Identify which cell holds the provided text, then report its [X, Y] central coordinate. 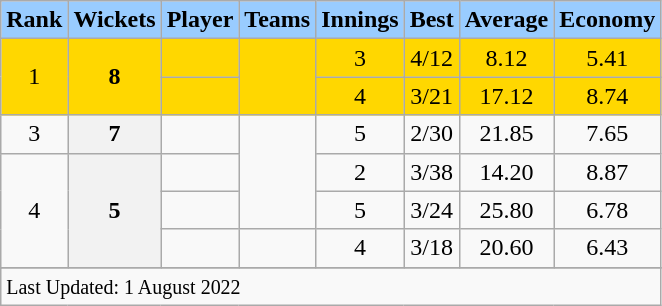
Average [506, 20]
6.43 [608, 248]
2 [360, 172]
3/24 [432, 210]
8.74 [608, 96]
3/18 [432, 248]
Last Updated: 1 August 2022 [331, 286]
Player [200, 20]
3/38 [432, 172]
8.12 [506, 58]
Rank [34, 20]
Teams [278, 20]
Economy [608, 20]
4/12 [432, 58]
Best [432, 20]
7 [114, 134]
1 [34, 77]
25.80 [506, 210]
14.20 [506, 172]
7.65 [608, 134]
8 [114, 77]
5.41 [608, 58]
21.85 [506, 134]
20.60 [506, 248]
6.78 [608, 210]
2/30 [432, 134]
3/21 [432, 96]
Innings [360, 20]
Wickets [114, 20]
17.12 [506, 96]
8.87 [608, 172]
